Return [X, Y] of the center of cell containing provided text 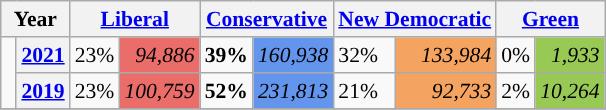
1,933 [570, 55]
39% [226, 55]
10,264 [570, 91]
Green [550, 19]
100,759 [159, 91]
94,886 [159, 55]
Conservative [267, 19]
21% [364, 91]
92,733 [446, 91]
133,984 [446, 55]
Year [36, 19]
Liberal [135, 19]
2% [516, 91]
0% [516, 55]
2019 [42, 91]
New Democratic [414, 19]
160,938 [293, 55]
2021 [42, 55]
52% [226, 91]
32% [364, 55]
231,813 [293, 91]
